Pinpoint the cell where the given text exists, returning its (x, y) midpoint coordinate. 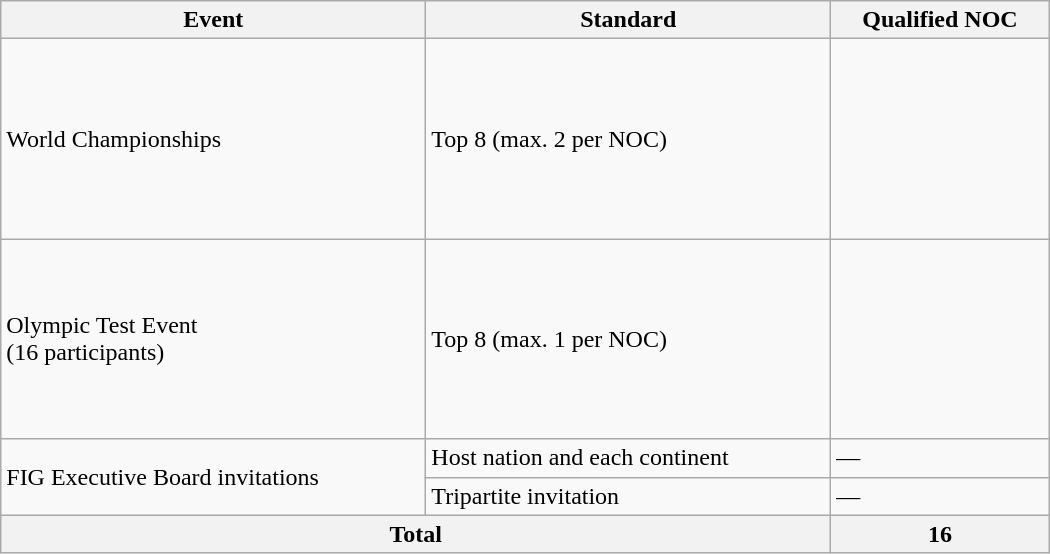
Top 8 (max. 2 per NOC) (628, 139)
Top 8 (max. 1 per NOC) (628, 339)
FIG Executive Board invitations (214, 477)
Event (214, 20)
16 (940, 534)
Standard (628, 20)
Tripartite invitation (628, 496)
Qualified NOC (940, 20)
Host nation and each continent (628, 458)
Olympic Test Event(16 participants) (214, 339)
World Championships (214, 139)
Total (416, 534)
